Scan for the cell matching the given text and deliver its [X, Y] coordinate at center. 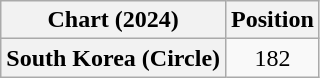
South Korea (Circle) [114, 58]
Position [273, 20]
182 [273, 58]
Chart (2024) [114, 20]
